Detect which cell encompasses the target text, then output its [x, y] center coordinate. 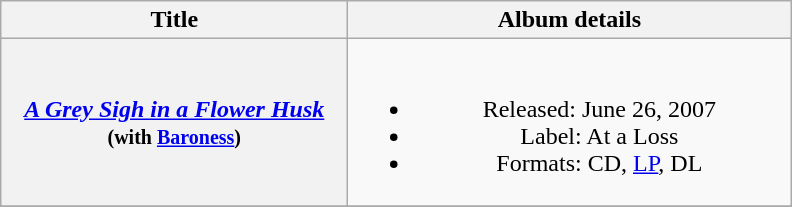
Title [174, 20]
Released: June 26, 2007Label: At a LossFormats: CD, LP, DL [570, 122]
Album details [570, 20]
A Grey Sigh in a Flower Husk(with Baroness) [174, 122]
